Provide the (X, Y) coordinate of the cell's center where the given text is located.  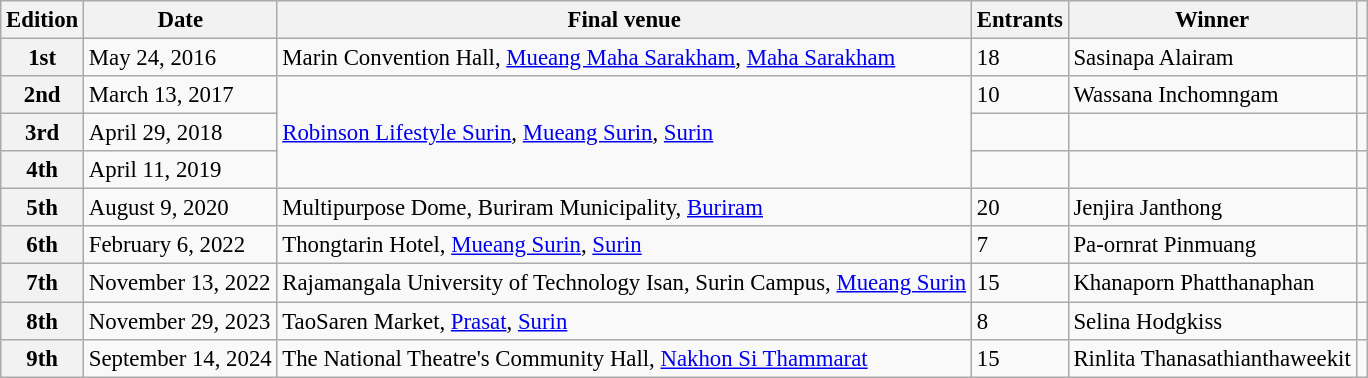
8th (42, 321)
2nd (42, 95)
March 13, 2017 (180, 95)
Robinson Lifestyle Surin, Mueang Surin, Surin (624, 132)
Selina Hodgkiss (1212, 321)
Jenjira Janthong (1212, 208)
6th (42, 245)
May 24, 2016 (180, 58)
20 (1020, 208)
Winner (1212, 20)
18 (1020, 58)
Wassana Inchomngam (1212, 95)
Pa-ornrat Pinmuang (1212, 245)
4th (42, 170)
February 6, 2022 (180, 245)
Multipurpose Dome, Buriram Municipality, Buriram (624, 208)
Entrants (1020, 20)
3rd (42, 133)
7 (1020, 245)
Date (180, 20)
November 29, 2023 (180, 321)
The National Theatre's Community Hall, Nakhon Si Thammarat (624, 358)
April 11, 2019 (180, 170)
April 29, 2018 (180, 133)
10 (1020, 95)
August 9, 2020 (180, 208)
8 (1020, 321)
TaoSaren Market, Prasat, Surin (624, 321)
Khanaporn Phatthanaphan (1212, 283)
9th (42, 358)
5th (42, 208)
1st (42, 58)
Final venue (624, 20)
November 13, 2022 (180, 283)
Marin Convention Hall, Mueang Maha Sarakham, Maha Sarakham (624, 58)
Thongtarin Hotel, Mueang Surin, Surin (624, 245)
Rajamangala University of Technology Isan, Surin Campus, Mueang Surin (624, 283)
September 14, 2024 (180, 358)
Sasinapa Alairam (1212, 58)
Rinlita Thanasathianthaweekit (1212, 358)
Edition (42, 20)
7th (42, 283)
